Capture the cell that displays the provided text and extract its [X, Y] central coordinate. 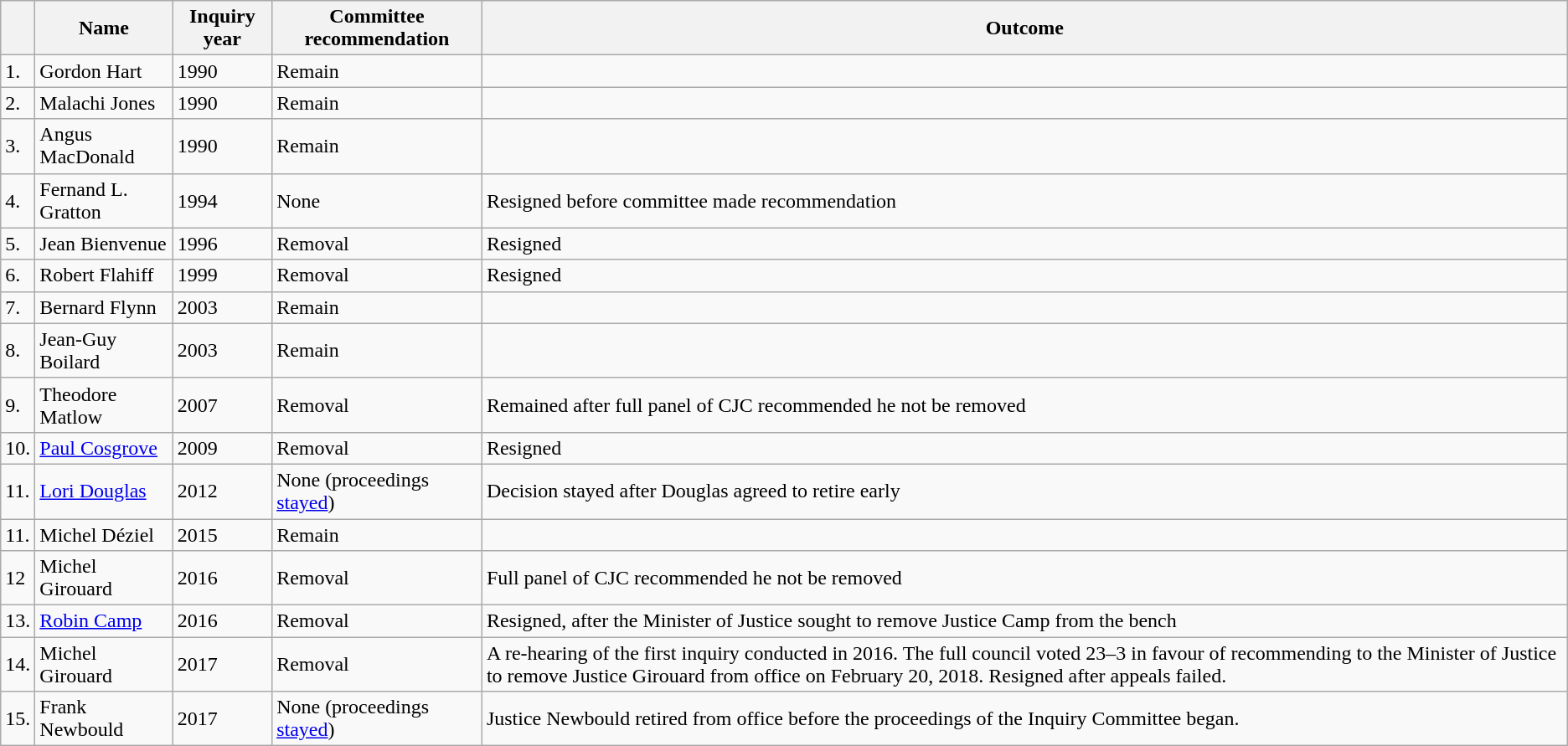
2012 [222, 491]
2. [18, 103]
9. [18, 405]
7. [18, 307]
2015 [222, 535]
Theodore Matlow [104, 405]
Lori Douglas [104, 491]
Gordon Hart [104, 71]
1996 [222, 244]
Decision stayed after Douglas agreed to retire early [1024, 491]
2009 [222, 448]
1999 [222, 275]
Full panel of CJC recommended he not be removed [1024, 578]
Name [104, 28]
None [377, 201]
Justice Newbould retired from office before the proceedings of the Inquiry Committee began. [1024, 718]
Angus MacDonald [104, 146]
Robert Flahiff [104, 275]
4. [18, 201]
Outcome [1024, 28]
Resigned before committee made recommendation [1024, 201]
Resigned, after the Minister of Justice sought to remove Justice Camp from the bench [1024, 621]
13. [18, 621]
6. [18, 275]
10. [18, 448]
Fernand L. Gratton [104, 201]
14. [18, 665]
2007 [222, 405]
15. [18, 718]
1994 [222, 201]
Frank Newbould [104, 718]
Committee recommendation [377, 28]
Remained after full panel of CJC recommended he not be removed [1024, 405]
Inquiry year [222, 28]
Robin Camp [104, 621]
5. [18, 244]
Paul Cosgrove [104, 448]
Michel Déziel [104, 535]
8. [18, 350]
Jean-Guy Boilard [104, 350]
1. [18, 71]
3. [18, 146]
Malachi Jones [104, 103]
Bernard Flynn [104, 307]
Jean Bienvenue [104, 244]
12 [18, 578]
